Return the (x, y) coordinate for the center point of the cell that contains the specified text.  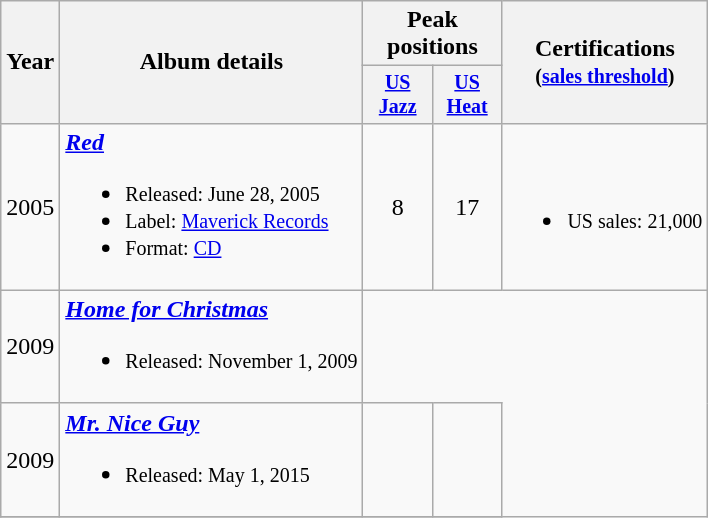
RedReleased: June 28, 2005Label: Maverick RecordsFormat: CD (212, 206)
Year (30, 62)
2005 (30, 206)
Peak positions (432, 34)
17 (466, 206)
US sales: 21,000 (605, 206)
Mr. Nice GuyReleased: May 1, 2015 (212, 460)
Certifications(sales threshold) (605, 62)
8 (398, 206)
USHeat (466, 94)
Home for ChristmasReleased: November 1, 2009 (212, 346)
USJazz (398, 94)
Album details (212, 62)
